Search for the cell housing the specified text and yield its (x, y) center coordinate. 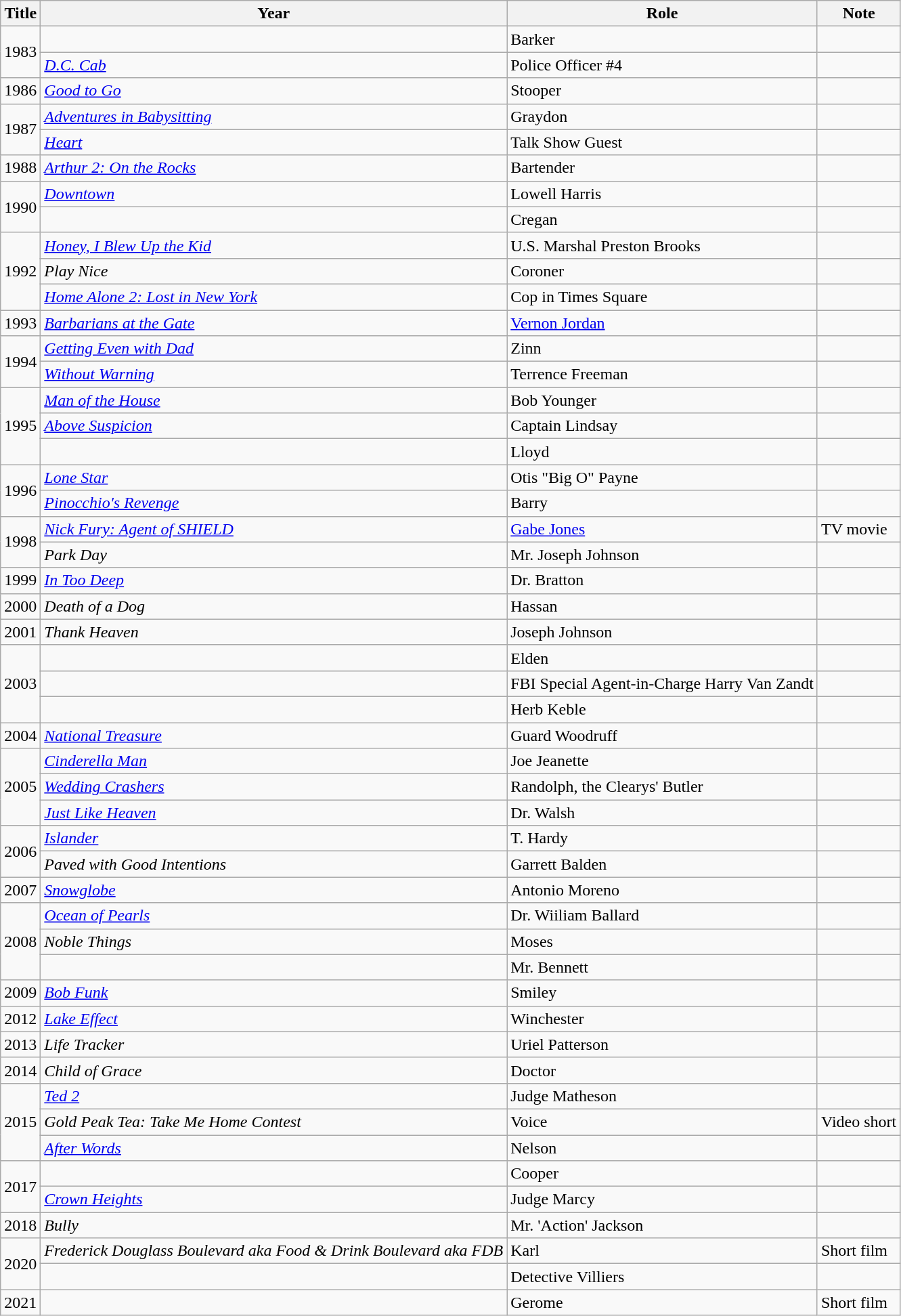
Getting Even with Dad (273, 349)
Nelson (662, 1148)
1988 (20, 168)
Crown Heights (273, 1200)
Uriel Patterson (662, 1044)
2013 (20, 1044)
In Too Deep (273, 580)
Mr. 'Action' Jackson (662, 1225)
Downtown (273, 194)
Lake Effect (273, 1019)
Cregan (662, 219)
Cooper (662, 1174)
2017 (20, 1187)
Captain Lindsay (662, 426)
Dr. Walsh (662, 813)
Dr. Wiiliam Ballard (662, 916)
2007 (20, 890)
Cop in Times Square (662, 297)
Park Day (273, 555)
2014 (20, 1070)
Home Alone 2: Lost in New York (273, 297)
T. Hardy (662, 839)
Judge Marcy (662, 1200)
Thank Heaven (273, 632)
Otis "Big O" Payne (662, 477)
Gabe Jones (662, 529)
Dr. Bratton (662, 580)
1986 (20, 91)
Doctor (662, 1070)
Just Like Heaven (273, 813)
Above Suspicion (273, 426)
Vernon Jordan (662, 323)
Noble Things (273, 941)
2021 (20, 1302)
2015 (20, 1122)
Lone Star (273, 477)
Barbarians at the Gate (273, 323)
1994 (20, 362)
Garrett Balden (662, 864)
2001 (20, 632)
Hassan (662, 606)
Heart (273, 142)
Guard Woodruff (662, 735)
Barker (662, 39)
Lloyd (662, 452)
Elden (662, 658)
Islander (273, 839)
Stooper (662, 91)
Terrence Freeman (662, 375)
Barry (662, 503)
Play Nice (273, 271)
Death of a Dog (273, 606)
1993 (20, 323)
2012 (20, 1019)
U.S. Marshal Preston Brooks (662, 245)
Gerome (662, 1302)
Arthur 2: On the Rocks (273, 168)
2004 (20, 735)
Karl (662, 1251)
2005 (20, 787)
1983 (20, 52)
1999 (20, 580)
Ted 2 (273, 1096)
TV movie (858, 529)
2009 (20, 993)
Coroner (662, 271)
Title (20, 14)
Year (273, 14)
2018 (20, 1225)
2000 (20, 606)
Bob Younger (662, 400)
Note (858, 14)
Role (662, 14)
Herb Keble (662, 709)
Cinderella Man (273, 761)
2020 (20, 1264)
Snowglobe (273, 890)
Bully (273, 1225)
2008 (20, 941)
Without Warning (273, 375)
Smiley (662, 993)
Voice (662, 1122)
Ocean of Pearls (273, 916)
Paved with Good Intentions (273, 864)
Graydon (662, 116)
1990 (20, 207)
1998 (20, 542)
D.C. Cab (273, 65)
Mr. Joseph Johnson (662, 555)
Joe Jeanette (662, 761)
National Treasure (273, 735)
Lowell Harris (662, 194)
Bartender (662, 168)
Zinn (662, 349)
Winchester (662, 1019)
Antonio Moreno (662, 890)
Honey, I Blew Up the Kid (273, 245)
1987 (20, 129)
Adventures in Babysitting (273, 116)
Moses (662, 941)
Wedding Crashers (273, 787)
Talk Show Guest (662, 142)
Child of Grace (273, 1070)
Good to Go (273, 91)
After Words (273, 1148)
Joseph Johnson (662, 632)
Police Officer #4 (662, 65)
Randolph, the Clearys' Butler (662, 787)
Detective Villiers (662, 1277)
1996 (20, 490)
1992 (20, 271)
Life Tracker (273, 1044)
2003 (20, 683)
2006 (20, 851)
Gold Peak Tea: Take Me Home Contest (273, 1122)
Judge Matheson (662, 1096)
Pinocchio's Revenge (273, 503)
Mr. Bennett (662, 967)
FBI Special Agent-in-Charge Harry Van Zandt (662, 683)
Bob Funk (273, 993)
1995 (20, 426)
Frederick Douglass Boulevard aka Food & Drink Boulevard aka FDB (273, 1251)
Nick Fury: Agent of SHIELD (273, 529)
Man of the House (273, 400)
Video short (858, 1122)
